Find where the given text appears and provide that cell's center as (X, Y) coordinate. 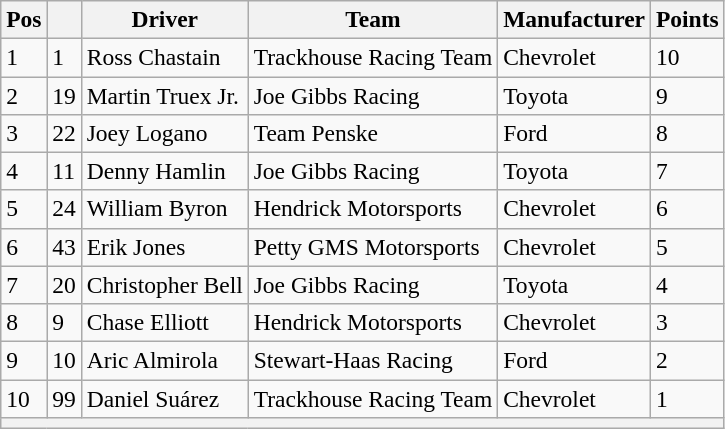
Pos (24, 19)
Team (372, 19)
Stewart-Haas Racing (372, 360)
Martin Truex Jr. (164, 95)
Christopher Bell (164, 285)
Aric Almirola (164, 360)
20 (64, 285)
Chase Elliott (164, 322)
19 (64, 95)
24 (64, 209)
99 (64, 398)
Manufacturer (574, 19)
William Byron (164, 209)
Driver (164, 19)
Denny Hamlin (164, 171)
Erik Jones (164, 247)
Ross Chastain (164, 57)
Team Penske (372, 133)
Petty GMS Motorsports (372, 247)
11 (64, 171)
Points (687, 19)
22 (64, 133)
Joey Logano (164, 133)
43 (64, 247)
Daniel Suárez (164, 398)
